Detect which cell encompasses the target text, then output its [x, y] center coordinate. 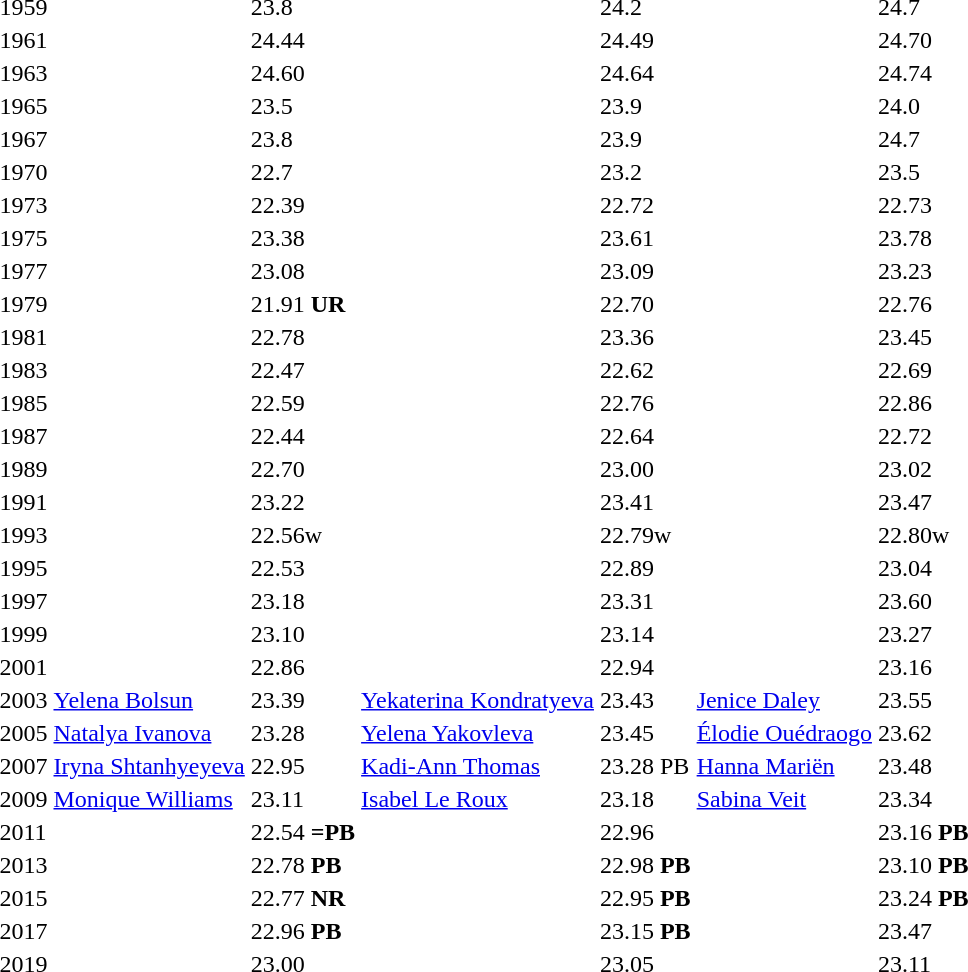
23.8 [302, 139]
22.44 [302, 436]
22.98 PB [645, 865]
22.76 [645, 403]
22.78 [302, 337]
Monique Williams [149, 799]
22.96 [645, 832]
22.77 NR [302, 898]
22.47 [302, 370]
23.00 [645, 469]
22.72 [645, 205]
22.94 [645, 667]
23.22 [302, 502]
Natalya Ivanova [149, 733]
24.49 [645, 40]
23.08 [302, 271]
23.14 [645, 634]
23.09 [645, 271]
23.28 [302, 733]
24.44 [302, 40]
23.41 [645, 502]
22.39 [302, 205]
23.61 [645, 238]
24.64 [645, 73]
23.36 [645, 337]
22.7 [302, 172]
Sabina Veit [784, 799]
22.54 =PB [302, 832]
22.79w [645, 535]
Yekaterina Kondratyeva [478, 700]
24.60 [302, 73]
Yelena Bolsun [149, 700]
23.15 PB [645, 931]
23.38 [302, 238]
Isabel Le Roux [478, 799]
23.2 [645, 172]
23.31 [645, 601]
23.28 PB [645, 766]
Hanna Mariën [784, 766]
23.45 [645, 733]
22.59 [302, 403]
22.86 [302, 667]
Élodie Ouédraogo [784, 733]
23.11 [302, 799]
Yelena Yakovleva [478, 733]
22.89 [645, 568]
22.95 PB [645, 898]
22.96 PB [302, 931]
22.56w [302, 535]
21.91 UR [302, 304]
23.43 [645, 700]
22.62 [645, 370]
22.78 PB [302, 865]
23.5 [302, 106]
Jenice Daley [784, 700]
22.53 [302, 568]
22.64 [645, 436]
Kadi-Ann Thomas [478, 766]
22.95 [302, 766]
Iryna Shtanhyeyeva [149, 766]
23.10 [302, 634]
23.39 [302, 700]
